Locate the cell with the specified text and output its (X, Y) center coordinate. 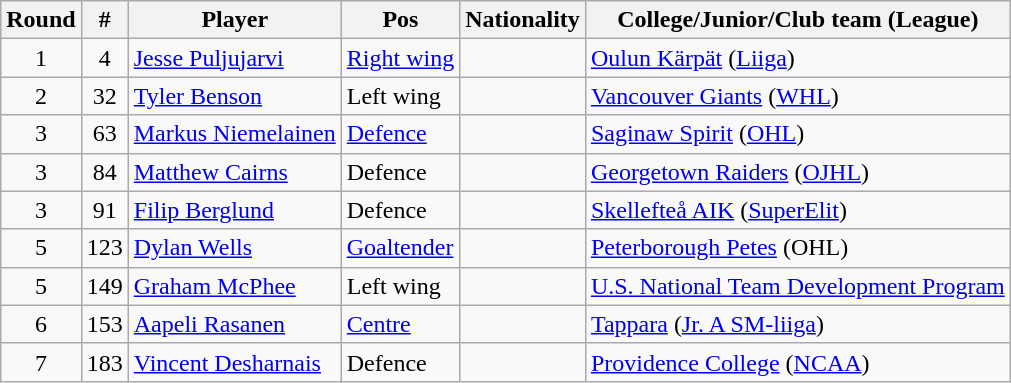
# (104, 20)
Goaltender (400, 248)
College/Junior/Club team (League) (798, 20)
63 (104, 134)
183 (104, 362)
Saginaw Spirit (OHL) (798, 134)
Pos (400, 20)
123 (104, 248)
2 (41, 96)
Matthew Cairns (234, 172)
Oulun Kärpät (Liiga) (798, 58)
7 (41, 362)
Providence College (NCAA) (798, 362)
Peterborough Petes (OHL) (798, 248)
Right wing (400, 58)
Filip Berglund (234, 210)
Dylan Wells (234, 248)
84 (104, 172)
Centre (400, 324)
Vincent Desharnais (234, 362)
149 (104, 286)
91 (104, 210)
153 (104, 324)
4 (104, 58)
Georgetown Raiders (OJHL) (798, 172)
1 (41, 58)
32 (104, 96)
Skellefteå AIK (SuperElit) (798, 210)
Tappara (Jr. A SM-liiga) (798, 324)
Nationality (523, 20)
Player (234, 20)
Aapeli Rasanen (234, 324)
Markus Niemelainen (234, 134)
Vancouver Giants (WHL) (798, 96)
U.S. National Team Development Program (798, 286)
6 (41, 324)
Graham McPhee (234, 286)
Jesse Puljujarvi (234, 58)
Tyler Benson (234, 96)
Round (41, 20)
